From the cell containing the given text, extract its center point as [X, Y] coordinate. 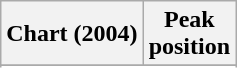
Chart (2004) [72, 34]
Peakposition [189, 34]
